Search for the cell housing the specified text and yield its (X, Y) center coordinate. 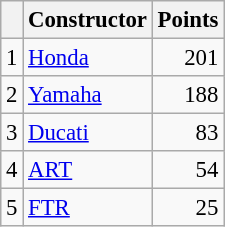
3 (12, 133)
Points (188, 20)
188 (188, 95)
83 (188, 133)
Honda (88, 58)
Constructor (88, 20)
54 (188, 170)
5 (12, 208)
Yamaha (88, 95)
25 (188, 208)
Ducati (88, 133)
FTR (88, 208)
ART (88, 170)
4 (12, 170)
1 (12, 58)
201 (188, 58)
2 (12, 95)
